Identify which cell holds the provided text, then report its (X, Y) central coordinate. 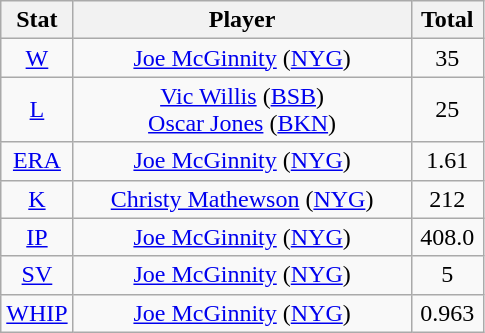
212 (447, 199)
K (37, 199)
Stat (37, 20)
Player (242, 20)
SV (37, 275)
25 (447, 110)
0.963 (447, 313)
Vic Willis (BSB)Oscar Jones (BKN) (242, 110)
1.61 (447, 161)
5 (447, 275)
L (37, 110)
408.0 (447, 237)
Christy Mathewson (NYG) (242, 199)
35 (447, 58)
ERA (37, 161)
WHIP (37, 313)
W (37, 58)
IP (37, 237)
Total (447, 20)
